Extract the (X, Y) coordinate from the center of the cell holding the provided text.  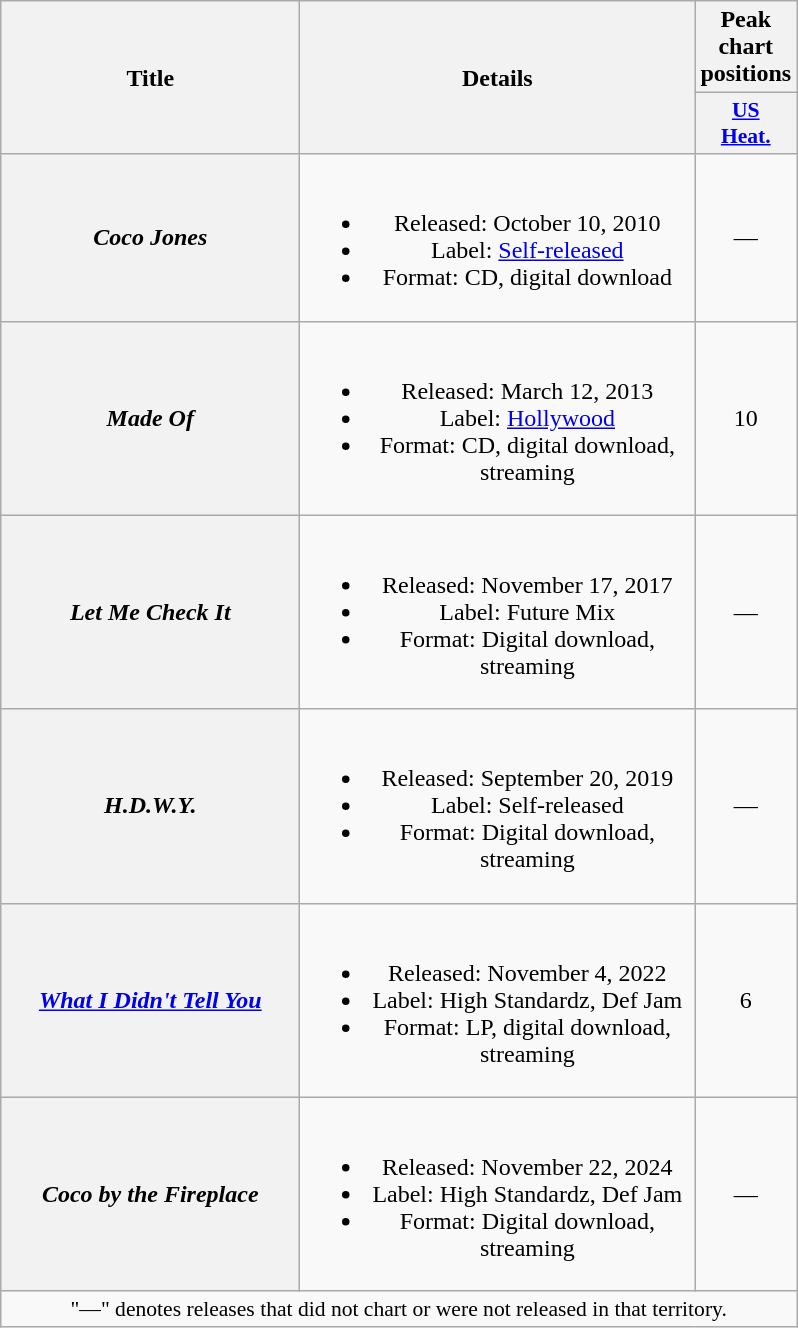
Released: March 12, 2013Label: HollywoodFormat: CD, digital download, streaming (498, 418)
Made Of (150, 418)
Details (498, 78)
Released: September 20, 2019Label: Self-releasedFormat: Digital download, streaming (498, 806)
Released: November 4, 2022Label: High Standardz, Def JamFormat: LP, digital download, streaming (498, 1000)
What I Didn't Tell You (150, 1000)
Coco by the Fireplace (150, 1194)
10 (746, 418)
Peak chart positions (746, 47)
Released: November 22, 2024Label: High Standardz, Def JamFormat: Digital download, streaming (498, 1194)
Released: November 17, 2017Label: Future MixFormat: Digital download, streaming (498, 612)
Coco Jones (150, 238)
Let Me Check It (150, 612)
"—" denotes releases that did not chart or were not released in that territory. (399, 1309)
USHeat. (746, 124)
H.D.W.Y. (150, 806)
Title (150, 78)
6 (746, 1000)
Released: October 10, 2010Label: Self-releasedFormat: CD, digital download (498, 238)
